Provide the [X, Y] coordinate of the cell's center where the given text is located.  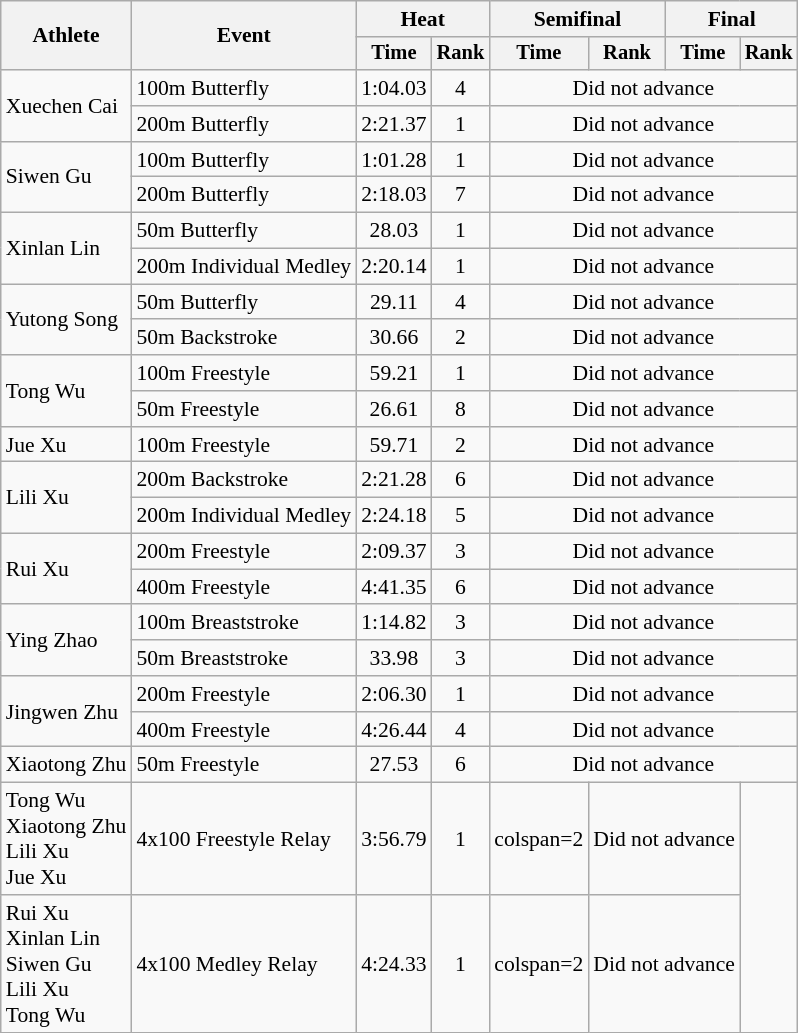
Athlete [66, 36]
50m Breaststroke [244, 658]
8 [461, 409]
2:21.37 [394, 124]
4:26.44 [394, 730]
50m Backstroke [244, 338]
Final [732, 19]
200m Backstroke [244, 480]
Xuechen Cai [66, 106]
28.03 [394, 231]
29.11 [394, 302]
100m Breaststroke [244, 623]
Semifinal [578, 19]
2:06.30 [394, 694]
Tong Wu [66, 390]
4x100 Medley Relay [244, 964]
3:56.79 [394, 839]
5 [461, 516]
27.53 [394, 765]
Jue Xu [66, 445]
Event [244, 36]
26.61 [394, 409]
1:04.03 [394, 88]
Xinlan Lin [66, 248]
Jingwen Zhu [66, 712]
Siwen Gu [66, 178]
1:01.28 [394, 160]
4:41.35 [394, 587]
2:24.18 [394, 516]
Xiaotong Zhu [66, 765]
33.98 [394, 658]
Rui Xu [66, 570]
Yutong Song [66, 320]
1:14.82 [394, 623]
Lili Xu [66, 498]
4:24.33 [394, 964]
30.66 [394, 338]
4x100 Freestyle Relay [244, 839]
59.21 [394, 373]
2:09.37 [394, 552]
Tong WuXiaotong ZhuLili XuJue Xu [66, 839]
Rui XuXinlan LinSiwen GuLili XuTong Wu [66, 964]
7 [461, 195]
Heat [422, 19]
2:18.03 [394, 195]
Ying Zhao [66, 640]
2:20.14 [394, 267]
2:21.28 [394, 480]
59.71 [394, 445]
